Pinpoint the cell where the given text exists, returning its (x, y) midpoint coordinate. 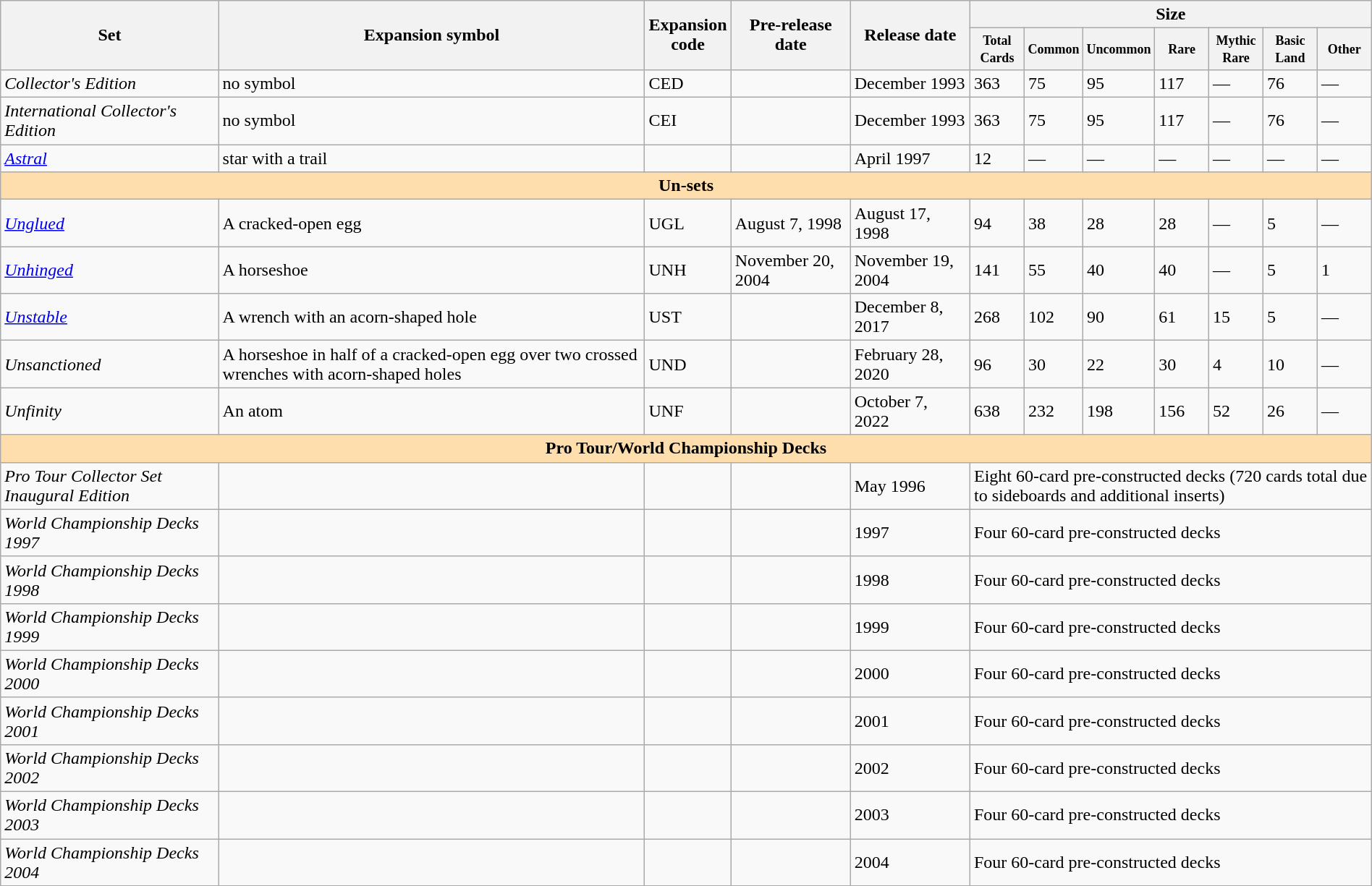
4 (1236, 365)
World Championship Decks 2004 (110, 862)
Expansion symbol (431, 35)
Unsanctioned (110, 365)
2003 (910, 816)
Unglued (110, 223)
Unstable (110, 317)
96 (997, 365)
Release date (910, 35)
CEI (687, 122)
22 (1119, 365)
A wrench with an acorn-shaped hole (431, 317)
1997 (910, 532)
141 (997, 271)
198 (1119, 411)
World Championship Decks 1998 (110, 580)
Basic Land (1290, 49)
2000 (910, 674)
World Championship Decks 2000 (110, 674)
star with a trail (431, 158)
August 17, 1998 (910, 223)
UNF (687, 411)
Collector's Edition (110, 83)
52 (1236, 411)
UNH (687, 271)
World Championship Decks 2001 (110, 720)
94 (997, 223)
Rare (1182, 49)
Mythic Rare (1236, 49)
638 (997, 411)
World Championship Decks 2002 (110, 768)
1998 (910, 580)
90 (1119, 317)
November 19, 2004 (910, 271)
World Championship Decks 2003 (110, 816)
May 1996 (910, 486)
232 (1054, 411)
2004 (910, 862)
UND (687, 365)
October 7, 2022 (910, 411)
268 (997, 317)
26 (1290, 411)
CED (687, 83)
August 7, 1998 (790, 223)
Eight 60-card pre-constructed decks (720 cards total due to sideboards and additional inserts) (1171, 486)
International Collector's Edition (110, 122)
A cracked-open egg (431, 223)
Uncommon (1119, 49)
38 (1054, 223)
Unhinged (110, 271)
Pro Tour/World Championship Decks (686, 448)
2002 (910, 768)
102 (1054, 317)
Unfinity (110, 411)
2001 (910, 720)
Common (1054, 49)
61 (1182, 317)
November 20, 2004 (790, 271)
55 (1054, 271)
World Championship Decks 1999 (110, 626)
10 (1290, 365)
Size (1171, 14)
Un-sets (686, 186)
UGL (687, 223)
World Championship Decks 1997 (110, 532)
Set (110, 35)
An atom (431, 411)
156 (1182, 411)
Total Cards (997, 49)
December 8, 2017 (910, 317)
April 1997 (910, 158)
12 (997, 158)
Pre-release date (790, 35)
1 (1345, 271)
A horseshoe in half of a cracked-open egg over two crossed wrenches with acorn-shaped holes (431, 365)
February 28, 2020 (910, 365)
UST (687, 317)
Pro Tour Collector Set Inaugural Edition (110, 486)
Astral (110, 158)
Expansioncode (687, 35)
Other (1345, 49)
15 (1236, 317)
1999 (910, 626)
A horseshoe (431, 271)
